Extract the (X, Y) coordinate from the center of the cell holding the provided text.  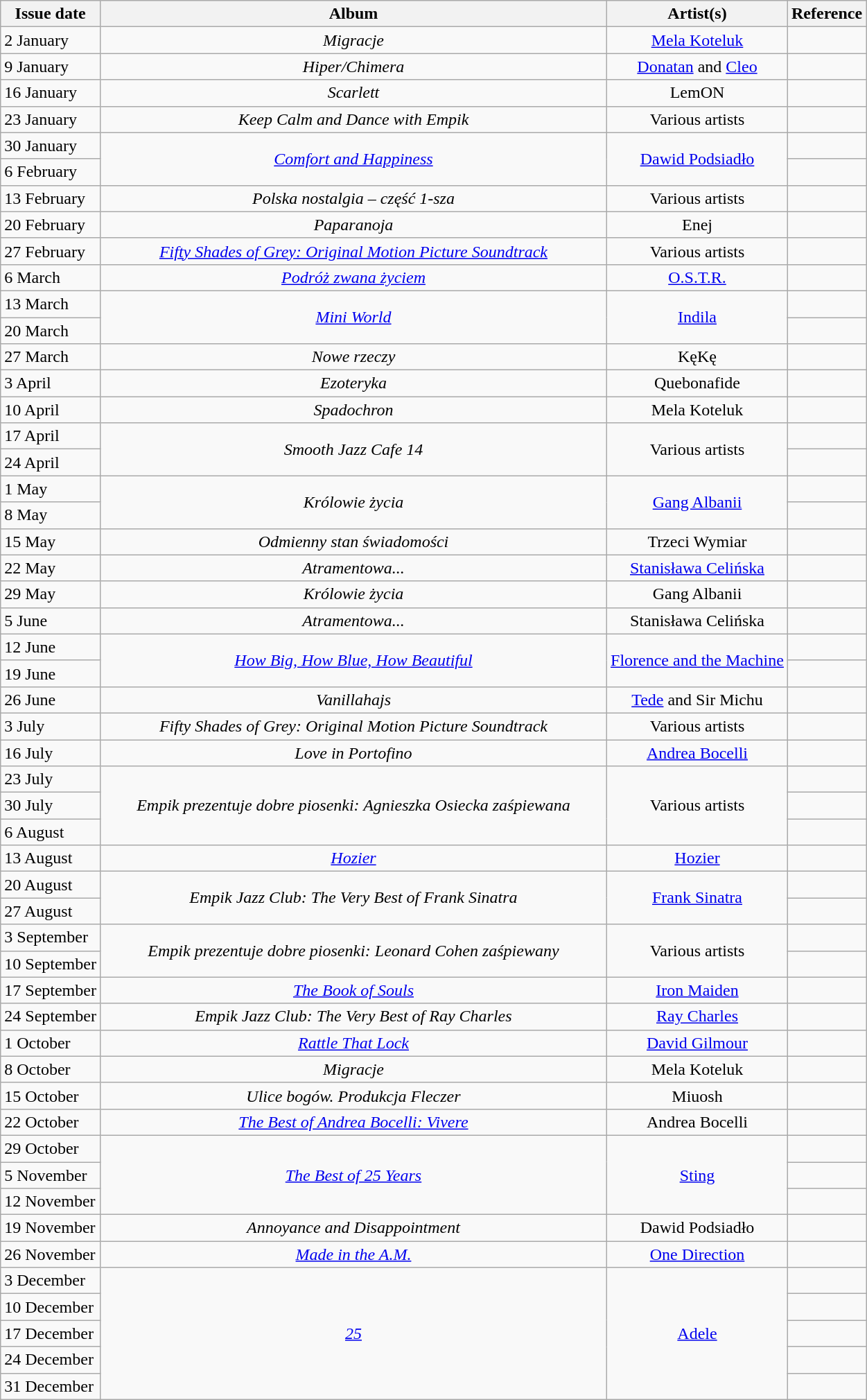
3 September (51, 937)
Made in the A.M. (353, 1254)
Artist(s) (697, 14)
13 March (51, 304)
20 March (51, 331)
30 July (51, 806)
3 December (51, 1281)
17 December (51, 1333)
Nowe rzeczy (353, 357)
Ray Charles (697, 1017)
KęKę (697, 357)
27 March (51, 357)
17 April (51, 436)
17 September (51, 990)
How Big, How Blue, How Beautiful (353, 660)
Mini World (353, 317)
27 February (51, 251)
Odmienny stan świadomości (353, 542)
David Gilmour (697, 1043)
9 January (51, 67)
Reference (826, 14)
Polska nostalgia – część 1-sza (353, 198)
5 June (51, 621)
The Book of Souls (353, 990)
1 May (51, 489)
Hiper/Chimera (353, 67)
Empik Jazz Club: The Very Best of Frank Sinatra (353, 898)
8 October (51, 1069)
Frank Sinatra (697, 898)
Ulice bogów. Produkcja Fleczer (353, 1096)
12 November (51, 1202)
3 July (51, 726)
The Best of 25 Years (353, 1175)
Issue date (51, 14)
6 February (51, 172)
15 May (51, 542)
Empik prezentuje dobre piosenki: Agnieszka Osiecka zaśpiewana (353, 806)
Indila (697, 317)
The Best of Andrea Bocelli: Vivere (353, 1122)
6 August (51, 832)
22 October (51, 1122)
30 January (51, 146)
10 December (51, 1307)
Scarlett (353, 93)
24 April (51, 463)
13 February (51, 198)
Rattle That Lock (353, 1043)
26 November (51, 1254)
25 (353, 1333)
Spadochron (353, 410)
Paparanoja (353, 225)
Miuosh (697, 1096)
Ezoteryka (353, 383)
10 April (51, 410)
1 October (51, 1043)
16 January (51, 93)
12 June (51, 647)
13 August (51, 858)
Empik prezentuje dobre piosenki: Leonard Cohen zaśpiewany (353, 951)
8 May (51, 515)
Enej (697, 225)
Trzeci Wymiar (697, 542)
26 June (51, 700)
O.S.T.R. (697, 277)
Empik Jazz Club: The Very Best of Ray Charles (353, 1017)
31 December (51, 1386)
One Direction (697, 1254)
Smooth Jazz Cafe 14 (353, 449)
Annoyance and Disappointment (353, 1228)
LemON (697, 93)
22 May (51, 568)
24 September (51, 1017)
Donatan and Cleo (697, 67)
6 March (51, 277)
Adele (697, 1333)
Keep Calm and Dance with Empik (353, 119)
Album (353, 14)
Sting (697, 1175)
3 April (51, 383)
Love in Portofino (353, 752)
19 November (51, 1228)
19 June (51, 673)
27 August (51, 911)
Tede and Sir Michu (697, 700)
20 August (51, 885)
15 October (51, 1096)
Quebonafide (697, 383)
5 November (51, 1175)
20 February (51, 225)
10 September (51, 964)
23 July (51, 779)
29 May (51, 594)
24 December (51, 1360)
Vanillahajs (353, 700)
29 October (51, 1148)
16 July (51, 752)
Podróż zwana życiem (353, 277)
23 January (51, 119)
Florence and the Machine (697, 660)
Comfort and Happiness (353, 159)
Iron Maiden (697, 990)
2 January (51, 40)
